Find where the given text appears and provide that cell's center as [X, Y] coordinate. 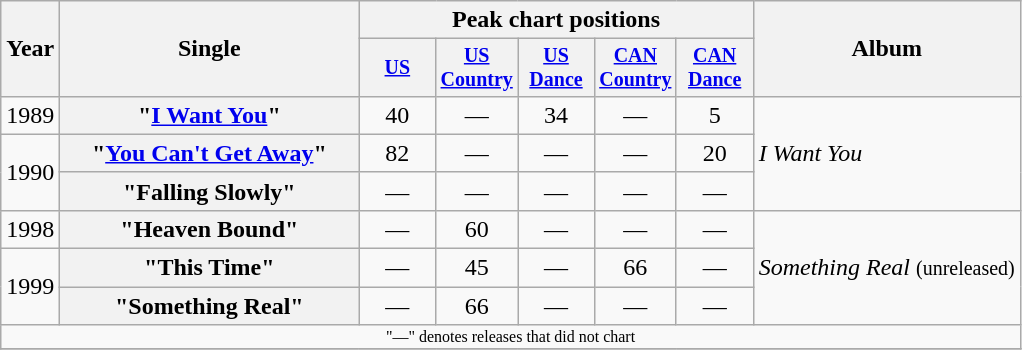
20 [714, 153]
"You Can't Get Away" [210, 153]
40 [398, 115]
60 [477, 229]
"This Time" [210, 268]
US Dance [556, 68]
"Heaven Bound" [210, 229]
CAN Dance [714, 68]
34 [556, 115]
1989 [30, 115]
Album [886, 49]
5 [714, 115]
Single [210, 49]
"Something Real" [210, 306]
"Falling Slowly" [210, 191]
Year [30, 49]
US Country [477, 68]
1998 [30, 229]
"—" denotes releases that did not chart [511, 337]
82 [398, 153]
Something Real (unreleased) [886, 267]
1990 [30, 172]
I Want You [886, 153]
CAN Country [635, 68]
US [398, 68]
1999 [30, 287]
Peak chart positions [556, 20]
45 [477, 268]
"I Want You" [210, 115]
